Scan for the cell matching the given text and deliver its (X, Y) coordinate at center. 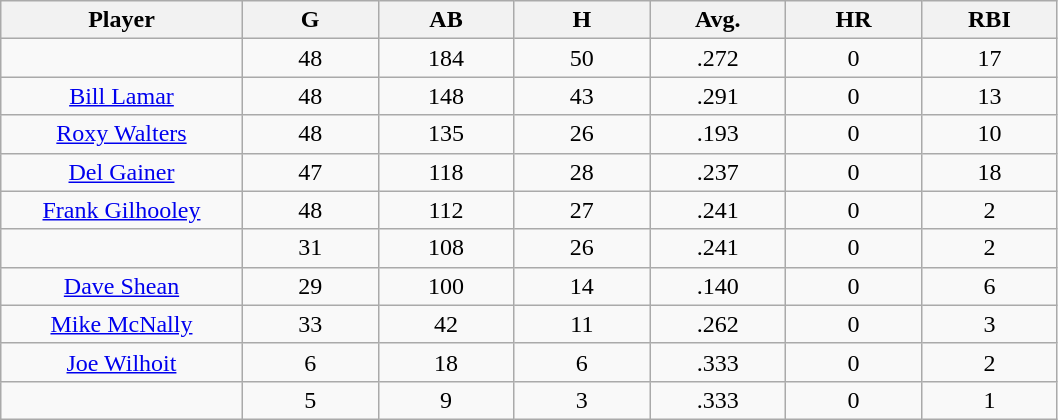
HR (854, 20)
Joe Wilhoit (122, 362)
10 (989, 134)
43 (582, 96)
27 (582, 210)
Avg. (718, 20)
.193 (718, 134)
1 (989, 400)
118 (446, 172)
112 (446, 210)
42 (446, 324)
.291 (718, 96)
H (582, 20)
5 (310, 400)
.237 (718, 172)
Dave Shean (122, 286)
31 (310, 248)
135 (446, 134)
Roxy Walters (122, 134)
29 (310, 286)
17 (989, 58)
100 (446, 286)
28 (582, 172)
Bill Lamar (122, 96)
.262 (718, 324)
G (310, 20)
13 (989, 96)
Player (122, 20)
47 (310, 172)
184 (446, 58)
Mike McNally (122, 324)
.272 (718, 58)
14 (582, 286)
Del Gainer (122, 172)
148 (446, 96)
11 (582, 324)
.140 (718, 286)
108 (446, 248)
AB (446, 20)
Frank Gilhooley (122, 210)
9 (446, 400)
RBI (989, 20)
50 (582, 58)
33 (310, 324)
